Provide the [X, Y] coordinate of the cell's center where the given text is located.  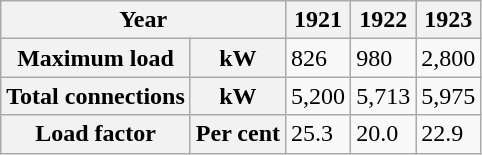
5,713 [384, 96]
Per cent [238, 134]
Maximum load [96, 58]
20.0 [384, 134]
22.9 [448, 134]
Load factor [96, 134]
Total connections [96, 96]
980 [384, 58]
Year [144, 20]
1921 [318, 20]
1922 [384, 20]
25.3 [318, 134]
826 [318, 58]
2,800 [448, 58]
5,975 [448, 96]
1923 [448, 20]
5,200 [318, 96]
